Identify which cell holds the provided text, then report its [X, Y] central coordinate. 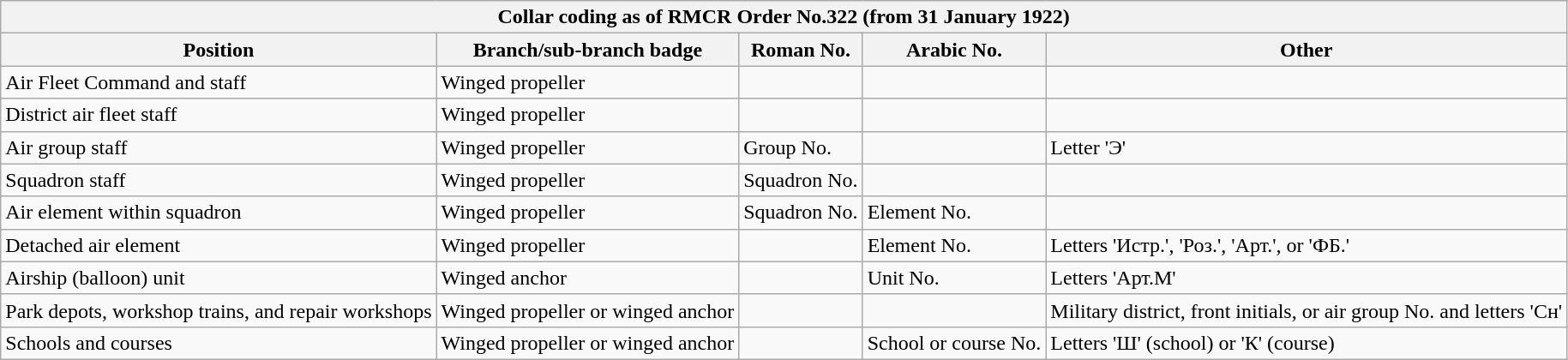
Air Fleet Command and staff [219, 82]
Letters 'Истр.', 'Роз.', 'Арт.', or 'ФБ.' [1307, 245]
Other [1307, 50]
Detached air element [219, 245]
Schools and courses [219, 343]
Letter 'Э' [1307, 147]
Winged anchor [588, 278]
Squadron staff [219, 180]
Air group staff [219, 147]
Unit No. [954, 278]
Collar coding as of RMCR Order No.322 (from 31 January 1922) [784, 17]
Letters 'Арт.М' [1307, 278]
Airship (balloon) unit [219, 278]
District air fleet staff [219, 115]
Roman No. [801, 50]
Military district, front initials, or air group No. and letters 'Сн' [1307, 310]
Group No. [801, 147]
Arabic No. [954, 50]
Letters 'Ш' (school) or 'К' (course) [1307, 343]
Branch/sub-branch badge [588, 50]
School or course No. [954, 343]
Air element within squadron [219, 213]
Park depots, workshop trains, and repair workshops [219, 310]
Position [219, 50]
